Provide the (X, Y) coordinate of the cell's center where the given text is located.  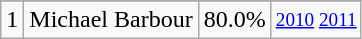
Michael Barbour (111, 20)
1 (12, 20)
80.0% (234, 20)
2010 2011 (316, 20)
